Detect which cell encompasses the target text, then output its (X, Y) center coordinate. 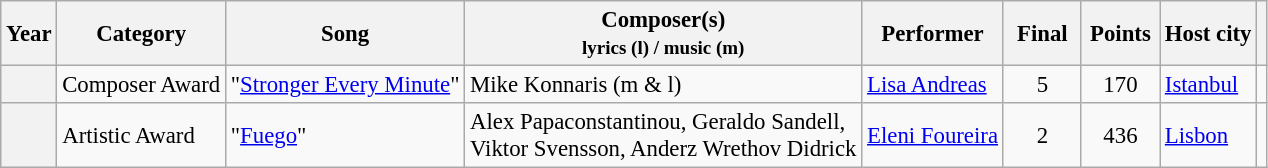
"Stronger Every Minute" (344, 85)
Category (142, 34)
Year (29, 34)
"Fuego" (344, 136)
Istanbul (1208, 85)
Lisbon (1208, 136)
Alex Papaconstantinou, Geraldo Sandell,Viktor Svensson, Anderz Wrethov Didrick (664, 136)
Eleni Foureira (933, 136)
Song (344, 34)
Artistic Award (142, 136)
5 (1042, 85)
Composer Award (142, 85)
2 (1042, 136)
Host city (1208, 34)
Final (1042, 34)
436 (1120, 136)
Lisa Andreas (933, 85)
170 (1120, 85)
Points (1120, 34)
Performer (933, 34)
Mike Konnaris (m & l) (664, 85)
Composer(s)lyrics (l) / music (m) (664, 34)
